Find where the given text appears and provide that cell's center as [X, Y] coordinate. 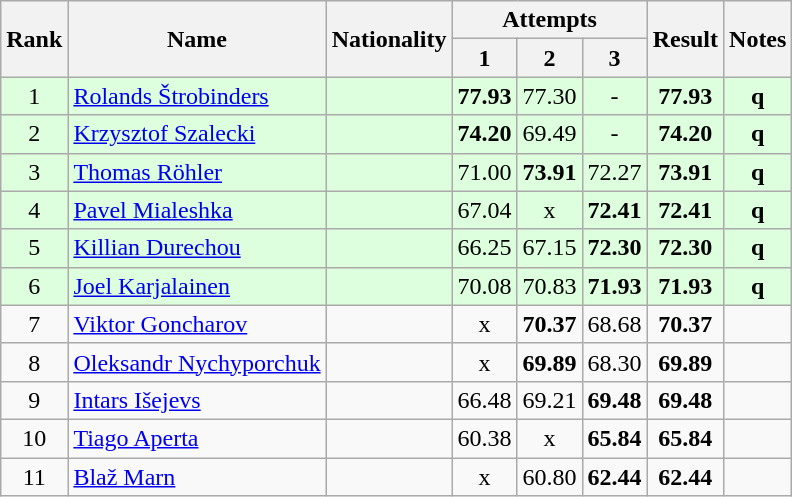
Rank [34, 39]
67.15 [550, 248]
Nationality [389, 39]
69.21 [550, 400]
7 [34, 324]
Rolands Štrobinders [197, 96]
11 [34, 477]
10 [34, 438]
Thomas Röhler [197, 172]
Oleksandr Nychyporchuk [197, 362]
68.30 [614, 362]
Attempts [550, 20]
Result [685, 39]
Intars Išejevs [197, 400]
67.04 [484, 210]
9 [34, 400]
60.38 [484, 438]
6 [34, 286]
5 [34, 248]
Krzysztof Szalecki [197, 134]
77.30 [550, 96]
Joel Karjalainen [197, 286]
70.83 [550, 286]
68.68 [614, 324]
Killian Durechou [197, 248]
Notes [758, 39]
66.25 [484, 248]
Tiago Aperta [197, 438]
Pavel Mialeshka [197, 210]
60.80 [550, 477]
72.27 [614, 172]
69.49 [550, 134]
71.00 [484, 172]
Name [197, 39]
8 [34, 362]
4 [34, 210]
Viktor Goncharov [197, 324]
70.08 [484, 286]
Blaž Marn [197, 477]
66.48 [484, 400]
